Identify which cell holds the provided text, then report its (X, Y) central coordinate. 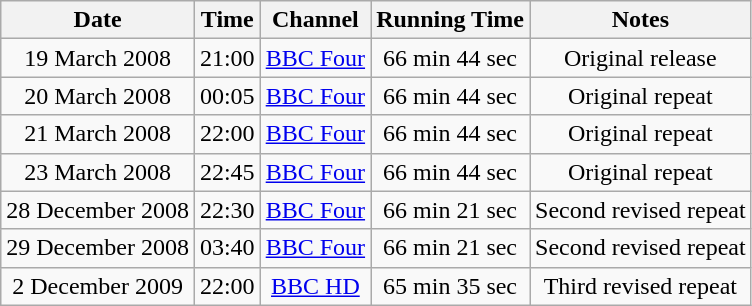
21:00 (227, 58)
29 December 2008 (98, 248)
65 min 35 sec (450, 286)
Date (98, 20)
Running Time (450, 20)
Original release (641, 58)
Notes (641, 20)
20 March 2008 (98, 96)
03:40 (227, 248)
Channel (315, 20)
22:30 (227, 210)
19 March 2008 (98, 58)
21 March 2008 (98, 134)
22:45 (227, 172)
28 December 2008 (98, 210)
Third revised repeat (641, 286)
23 March 2008 (98, 172)
BBC HD (315, 286)
2 December 2009 (98, 286)
00:05 (227, 96)
Time (227, 20)
